Determine the [X, Y] coordinate at the center of the cell enclosing the given text.  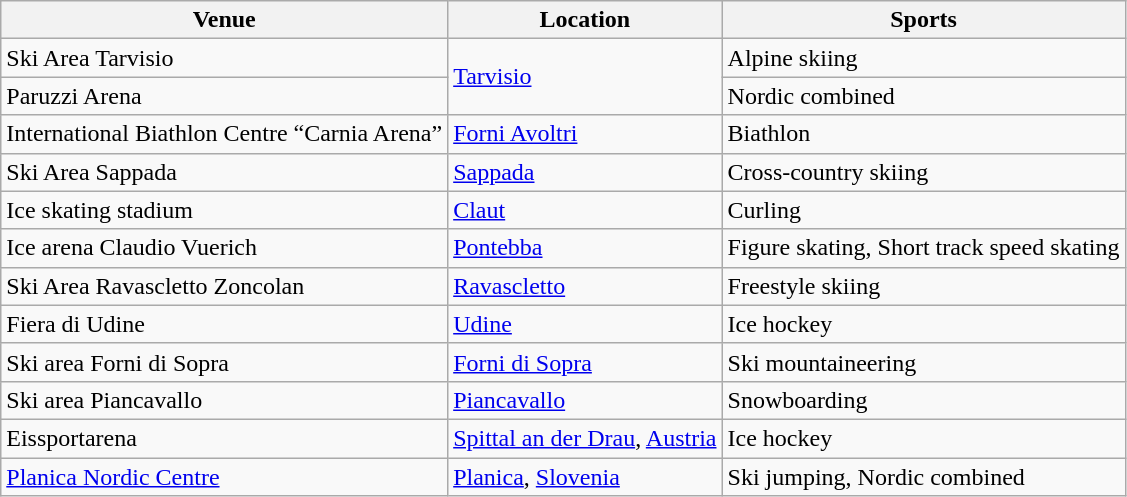
Piancavallo [585, 400]
Planica Nordic Centre [224, 477]
International Biathlon Centre “Carnia Arena” [224, 134]
Ski Area Tarvisio [224, 58]
Curling [924, 210]
Snowboarding [924, 400]
Ice arena Claudio Vuerich [224, 248]
Ski jumping, Nordic combined [924, 477]
Eissportarena [224, 438]
Forni di Sopra [585, 362]
Ski mountaineering [924, 362]
Tarvisio [585, 77]
Udine [585, 324]
Ski area Forni di Sopra [224, 362]
Nordic combined [924, 96]
Planica, Slovenia [585, 477]
Ice skating stadium [224, 210]
Ravascletto [585, 286]
Figure skating, Short track speed skating [924, 248]
Ski area Piancavallo [224, 400]
Forni Avoltri [585, 134]
Cross-country skiing [924, 172]
Biathlon [924, 134]
Venue [224, 20]
Freestyle skiing [924, 286]
Spittal an der Drau, Austria [585, 438]
Ski Area Sappada [224, 172]
Paruzzi Arena [224, 96]
Pontebba [585, 248]
Fiera di Udine [224, 324]
Sappada [585, 172]
Location [585, 20]
Alpine skiing [924, 58]
Claut [585, 210]
Sports [924, 20]
Ski Area Ravascletto Zoncolan [224, 286]
